For the text-containing cell, return its midpoint in [x, y] coordinate format. 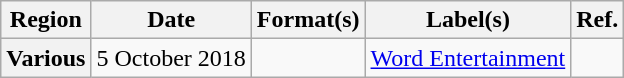
Word Entertainment [468, 58]
Date [171, 20]
Region [46, 20]
Ref. [598, 20]
Format(s) [308, 20]
Various [46, 58]
5 October 2018 [171, 58]
Label(s) [468, 20]
